Scan for the cell matching the given text and deliver its [X, Y] coordinate at center. 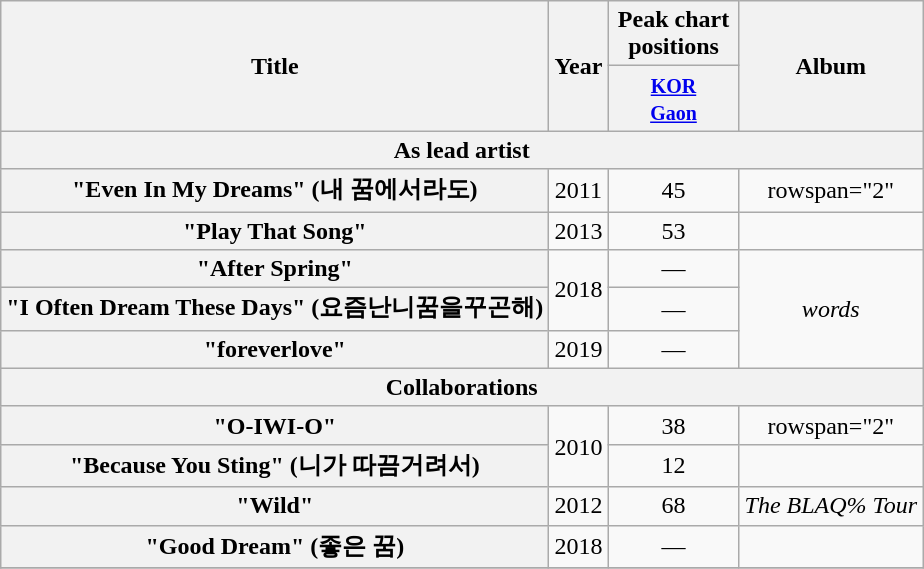
words [831, 310]
12 [674, 466]
Album [831, 66]
"After Spring" [275, 269]
2011 [578, 190]
"Play That Song" [275, 231]
Peak chart positions [674, 34]
2013 [578, 231]
Title [275, 66]
Collaborations [462, 387]
2010 [578, 446]
"foreverlove" [275, 349]
Year [578, 66]
As lead artist [462, 150]
38 [674, 425]
53 [674, 231]
2012 [578, 506]
68 [674, 506]
"Good Dream" (좋은 꿈) [275, 546]
KORGaon [674, 98]
"I Often Dream These Days" (요즘난니꿈을꾸곤해) [275, 310]
"O-IWI-O" [275, 425]
2019 [578, 349]
45 [674, 190]
"Wild" [275, 506]
"Because You Sting" (니가 따끔거려서) [275, 466]
"Even In My Dreams" (내 꿈에서라도) [275, 190]
The BLAQ% Tour [831, 506]
